Search for the cell housing the specified text and yield its [X, Y] center coordinate. 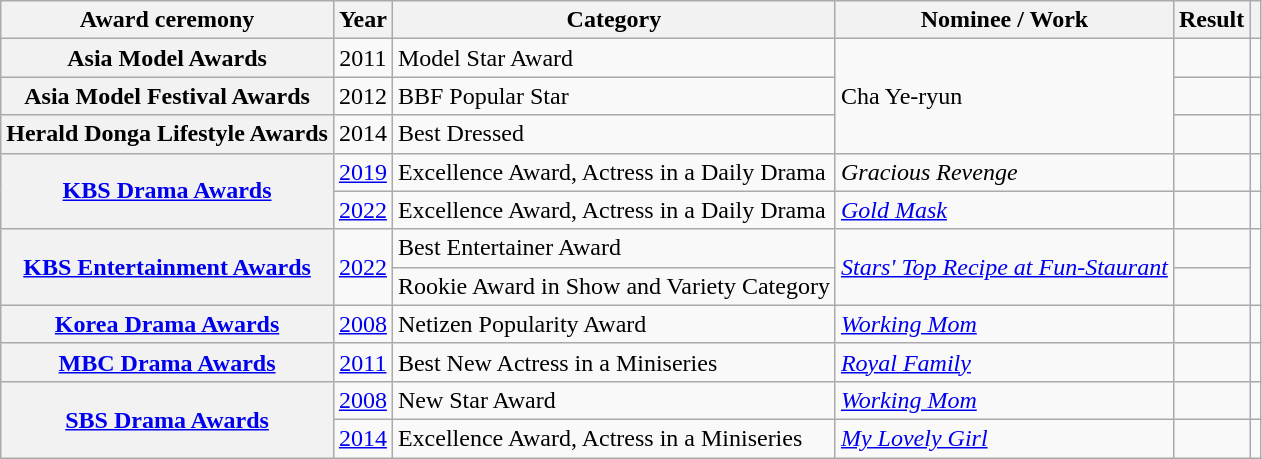
MBC Drama Awards [168, 362]
2012 [362, 96]
Excellence Award, Actress in a Miniseries [614, 438]
Category [614, 20]
KBS Drama Awards [168, 191]
Korea Drama Awards [168, 324]
Best Dressed [614, 134]
Best Entertainer Award [614, 248]
Gold Mask [1004, 210]
Herald Donga Lifestyle Awards [168, 134]
Asia Model Festival Awards [168, 96]
Gracious Revenge [1004, 172]
BBF Popular Star [614, 96]
KBS Entertainment Awards [168, 267]
Rookie Award in Show and Variety Category [614, 286]
SBS Drama Awards [168, 419]
Stars' Top Recipe at Fun-Staurant [1004, 267]
Result [1211, 20]
Nominee / Work [1004, 20]
My Lovely Girl [1004, 438]
Royal Family [1004, 362]
Netizen Popularity Award [614, 324]
New Star Award [614, 400]
Year [362, 20]
Best New Actress in a Miniseries [614, 362]
Award ceremony [168, 20]
Asia Model Awards [168, 58]
Model Star Award [614, 58]
Cha Ye-ryun [1004, 96]
2019 [362, 172]
